For the text-containing cell, return its midpoint in (X, Y) coordinate format. 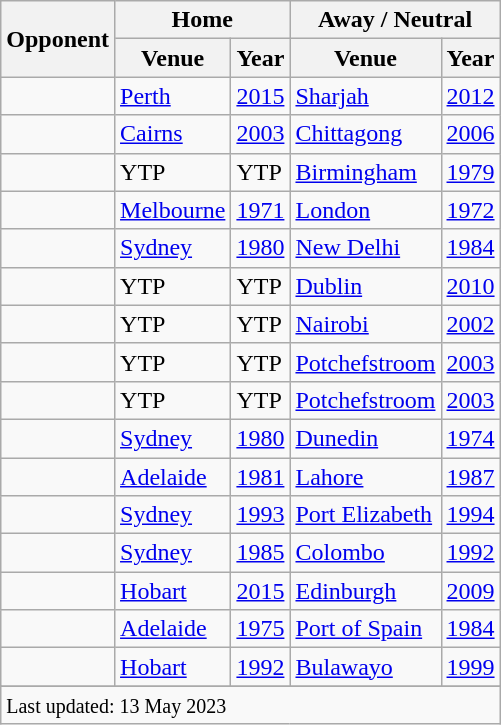
Dublin (366, 286)
1971 (260, 210)
Colombo (366, 553)
1974 (470, 438)
New Delhi (366, 248)
1994 (470, 515)
2012 (470, 96)
2006 (470, 134)
Sharjah (366, 96)
Port of Spain (366, 629)
1975 (260, 629)
Chittagong (366, 134)
1972 (470, 210)
Home (202, 20)
1993 (260, 515)
Last updated: 13 May 2023 (250, 705)
Away / Neutral (395, 20)
Dunedin (366, 438)
Perth (173, 96)
1987 (470, 477)
Cairns (173, 134)
1979 (470, 172)
Opponent (58, 39)
Nairobi (366, 324)
1981 (260, 477)
Port Elizabeth (366, 515)
London (366, 210)
Birmingham (366, 172)
Melbourne (173, 210)
1999 (470, 667)
2009 (470, 591)
1985 (260, 553)
2010 (470, 286)
2002 (470, 324)
Bulawayo (366, 667)
Edinburgh (366, 591)
Lahore (366, 477)
